Capture the cell that displays the provided text and extract its (x, y) central coordinate. 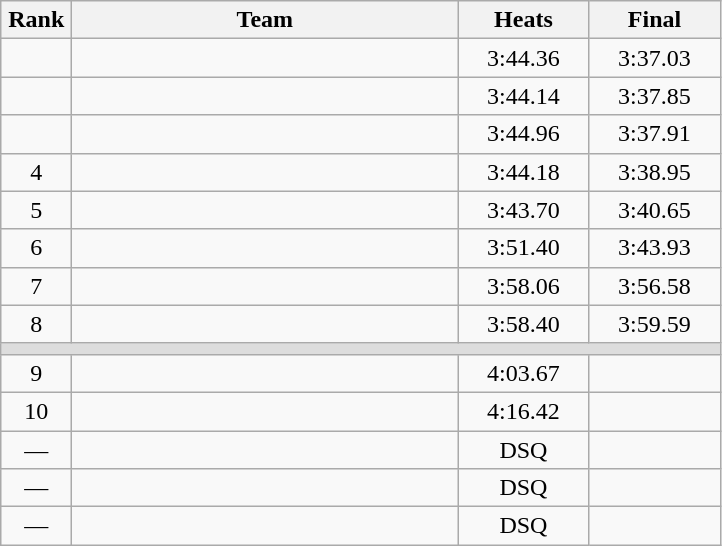
7 (36, 286)
Final (654, 20)
3:37.91 (654, 134)
3:58.06 (524, 286)
3:44.96 (524, 134)
4:16.42 (524, 411)
Team (265, 20)
3:58.40 (524, 324)
9 (36, 373)
3:37.03 (654, 58)
3:44.36 (524, 58)
6 (36, 248)
Heats (524, 20)
3:43.70 (524, 210)
3:59.59 (654, 324)
3:37.85 (654, 96)
8 (36, 324)
4:03.67 (524, 373)
3:44.18 (524, 172)
Rank (36, 20)
10 (36, 411)
3:38.95 (654, 172)
3:44.14 (524, 96)
3:43.93 (654, 248)
3:51.40 (524, 248)
3:40.65 (654, 210)
5 (36, 210)
4 (36, 172)
3:56.58 (654, 286)
